Identify which cell holds the provided text, then report its [x, y] central coordinate. 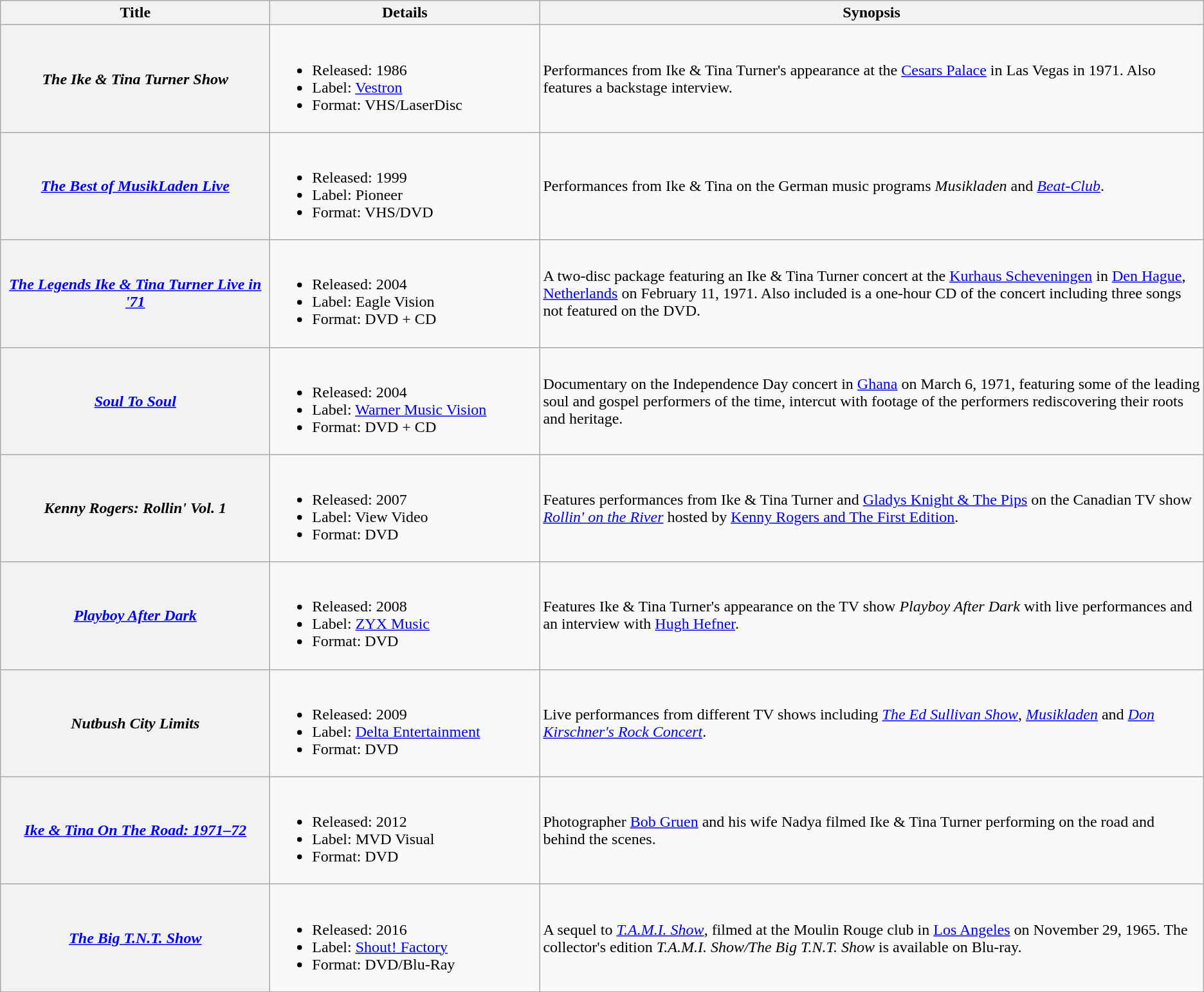
Released: 2012Label: MVD VisualFormat: DVD [405, 831]
The Big T.N.T. Show [135, 937]
The Ike & Tina Turner Show [135, 78]
Released: 2008Label: ZYX MusicFormat: DVD [405, 616]
Released: 2007Label: View VideoFormat: DVD [405, 508]
Playboy After Dark [135, 616]
The Legends Ike & Tina Turner Live in '71 [135, 293]
The Best of MusikLaden Live [135, 186]
Ike & Tina On The Road: 1971–72 [135, 831]
Released: 2016Label: Shout! FactoryFormat: DVD/Blu-Ray [405, 937]
Performances from Ike & Tina on the German music programs Musikladen and Beat-Club. [871, 186]
Soul To Soul [135, 401]
Photographer Bob Gruen and his wife Nadya filmed Ike & Tina Turner performing on the road and behind the scenes. [871, 831]
Released: 2004Label: Eagle VisionFormat: DVD + CD [405, 293]
Live performances from different TV shows including The Ed Sullivan Show, Musikladen and Don Kirschner's Rock Concert. [871, 723]
Released: 1999Label: PioneerFormat: VHS/DVD [405, 186]
Released: 2009Label: Delta EntertainmentFormat: DVD [405, 723]
Performances from Ike & Tina Turner's appearance at the Cesars Palace in Las Vegas in 1971. Also features a backstage interview. [871, 78]
Features Ike & Tina Turner's appearance on the TV show Playboy After Dark with live performances and an interview with Hugh Hefner. [871, 616]
Kenny Rogers: Rollin' Vol. 1 [135, 508]
Synopsis [871, 13]
Details [405, 13]
Nutbush City Limits [135, 723]
Released: 2004Label: Warner Music VisionFormat: DVD + CD [405, 401]
Released: 1986Label: VestronFormat: VHS/LaserDisc [405, 78]
Title [135, 13]
